Pinpoint the cell where the given text exists, returning its [X, Y] midpoint coordinate. 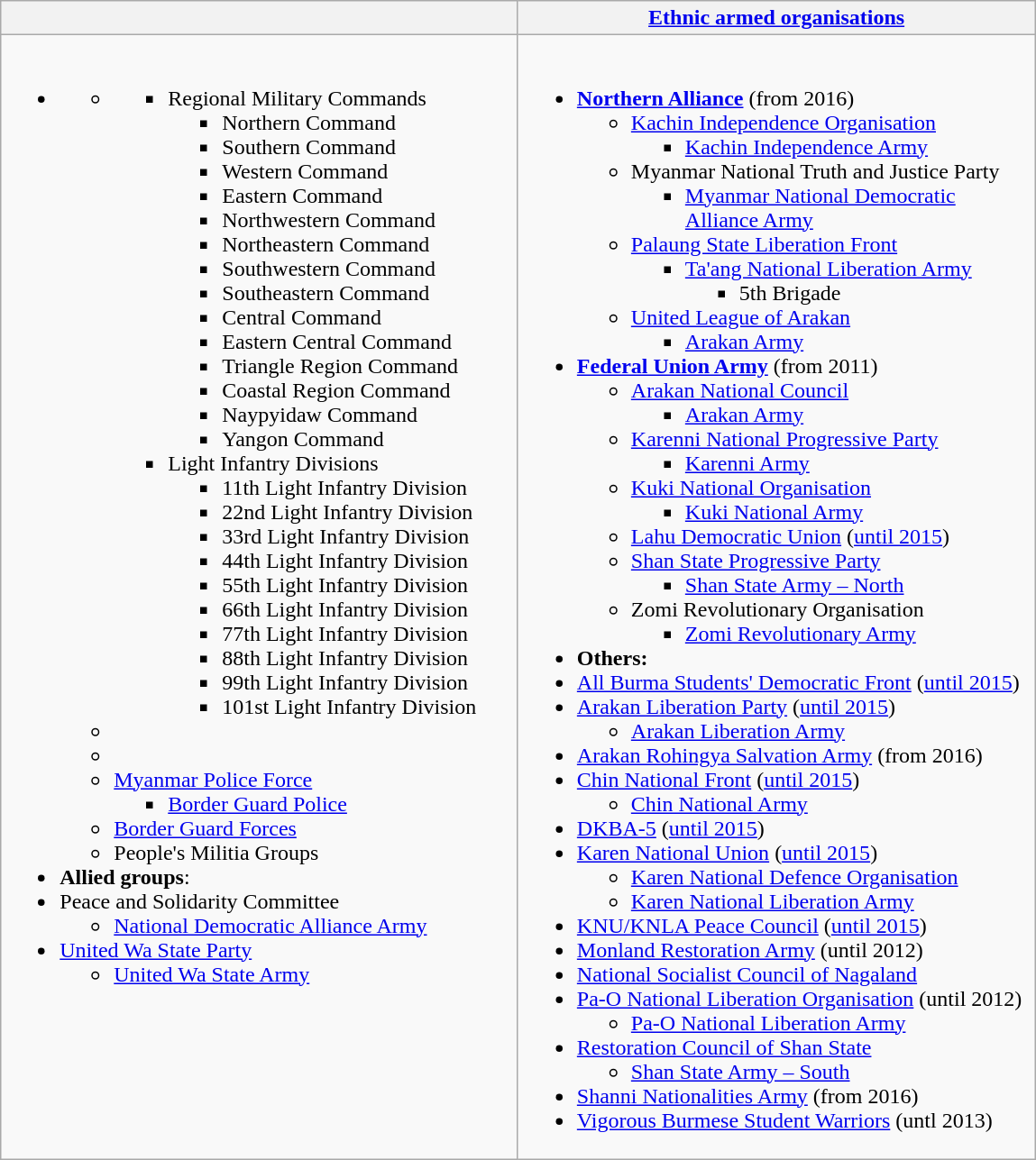
Ethnic armed organisations [776, 18]
